Scan for the cell matching the given text and deliver its [X, Y] coordinate at center. 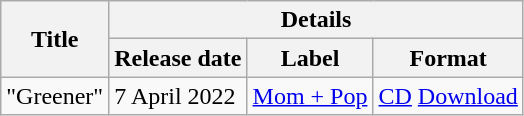
Mom + Pop [310, 96]
7 April 2022 [178, 96]
CD Download [448, 96]
Label [310, 58]
"Greener" [55, 96]
Details [316, 20]
Release date [178, 58]
Title [55, 39]
Format [448, 58]
